Scan for the cell matching the given text and deliver its [X, Y] coordinate at center. 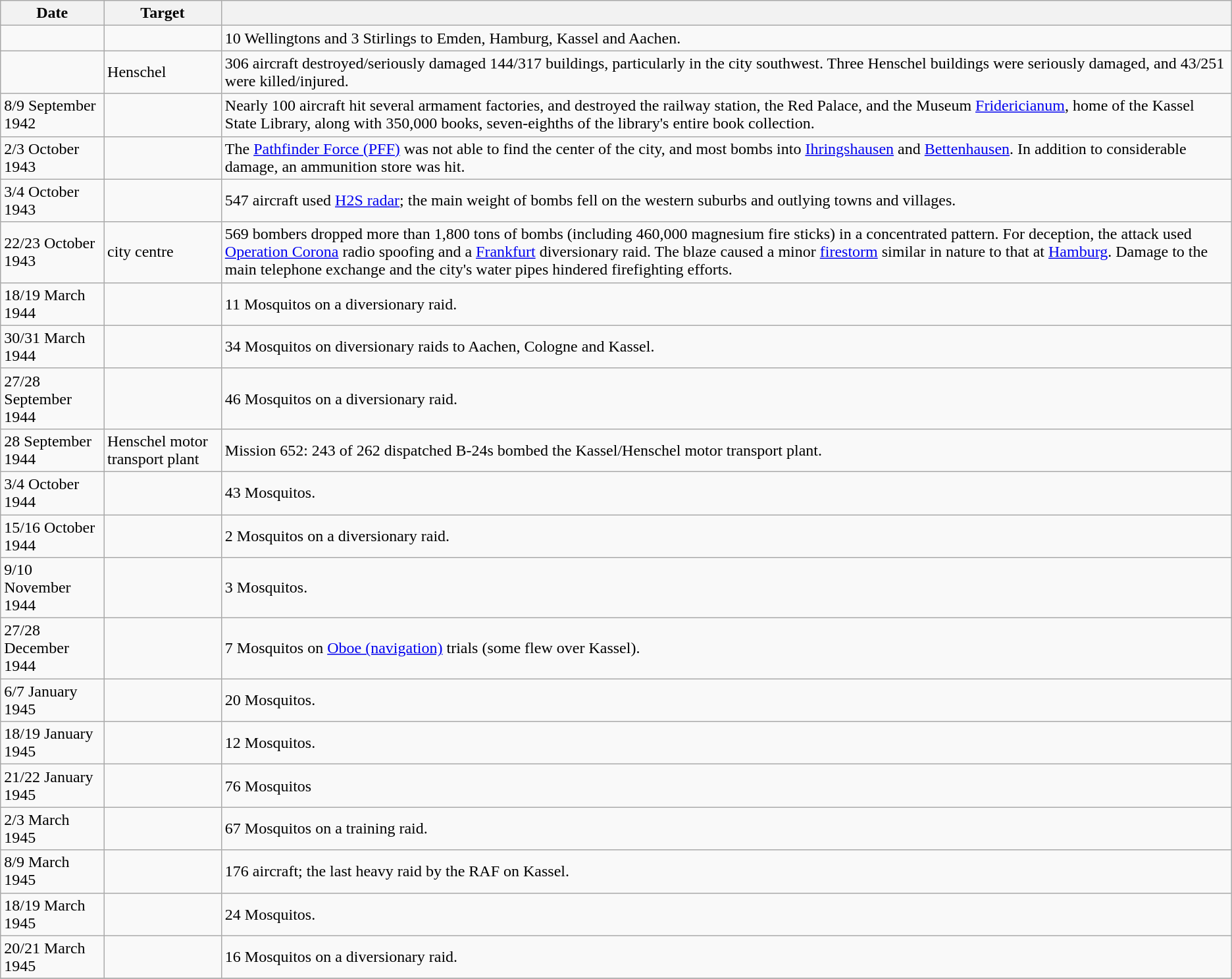
3/4 October 1944 [53, 492]
18/19 January 1945 [53, 743]
27/28 December 1944 [53, 648]
46 Mosquitos on a diversionary raid. [727, 398]
22/23 October 1943 [53, 252]
43 Mosquitos. [727, 492]
3 Mosquitos. [727, 588]
18/19 March 1945 [53, 914]
city centre [163, 252]
2 Mosquitos on a diversionary raid. [727, 536]
21/22 January 1945 [53, 786]
20 Mosquitos. [727, 701]
3/4 October 1943 [53, 200]
24 Mosquitos. [727, 914]
Target [163, 13]
15/16 October 1944 [53, 536]
16 Mosquitos on a diversionary raid. [727, 957]
11 Mosquitos on a diversionary raid. [727, 304]
10 Wellingtons and 3 Stirlings to Emden, Hamburg, Kassel and Aachen. [727, 38]
8/9 September 1942 [53, 115]
6/7 January 1945 [53, 701]
2/3 October 1943 [53, 158]
Date [53, 13]
18/19 March 1944 [53, 304]
67 Mosquitos on a training raid. [727, 828]
76 Mosquitos [727, 786]
20/21 March 1945 [53, 957]
547 aircraft used H2S radar; the main weight of bombs fell on the western suburbs and outlying towns and villages. [727, 200]
Henschel [163, 72]
28 September 1944 [53, 450]
2/3 March 1945 [53, 828]
8/9 March 1945 [53, 872]
176 aircraft; the last heavy raid by the RAF on Kassel. [727, 872]
7 Mosquitos on Oboe (navigation) trials (some flew over Kassel). [727, 648]
34 Mosquitos on diversionary raids to Aachen, Cologne and Kassel. [727, 346]
27/28 September 1944 [53, 398]
Mission 652: 243 of 262 dispatched B-24s bombed the Kassel/Henschel motor transport plant. [727, 450]
30/31 March 1944 [53, 346]
12 Mosquitos. [727, 743]
Henschel motor transport plant [163, 450]
9/10 November 1944 [53, 588]
